From the cell containing the given text, extract its center point as (X, Y) coordinate. 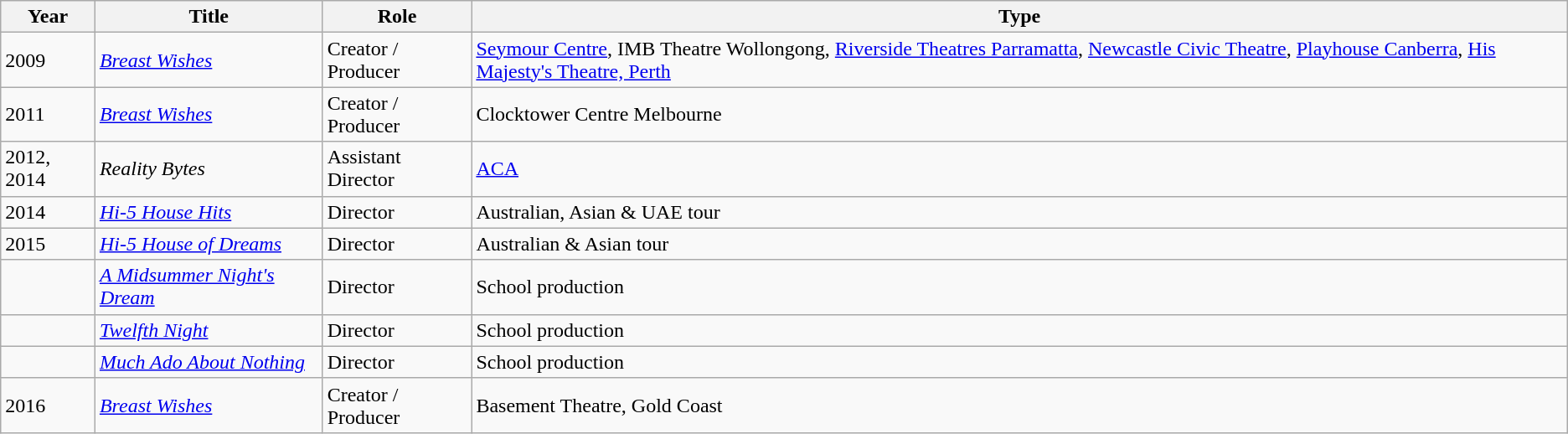
2016 (49, 406)
Type (1019, 17)
Hi-5 House Hits (209, 212)
2012, 2014 (49, 169)
Seymour Centre, IMB Theatre Wollongong, Riverside Theatres Parramatta, Newcastle Civic Theatre, Playhouse Canberra, His Majesty's Theatre, Perth (1019, 60)
Basement Theatre, Gold Coast (1019, 406)
Year (49, 17)
Much Ado About Nothing (209, 362)
Clocktower Centre Melbourne (1019, 114)
2009 (49, 60)
2011 (49, 114)
Hi-5 House of Dreams (209, 244)
ACA (1019, 169)
2015 (49, 244)
Australian, Asian & UAE tour (1019, 212)
Reality Bytes (209, 169)
Title (209, 17)
2014 (49, 212)
Australian & Asian tour (1019, 244)
Twelfth Night (209, 330)
Role (397, 17)
A Midsummer Night's Dream (209, 287)
Assistant Director (397, 169)
